Output the (X, Y) coordinate of the center of the cell containing the given text.  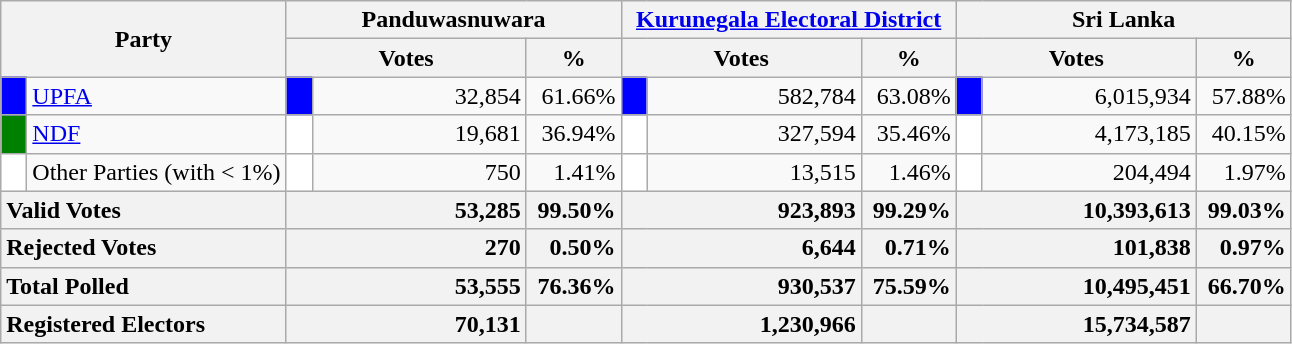
53,555 (406, 286)
99.29% (908, 210)
Rejected Votes (144, 248)
40.15% (1244, 134)
1.46% (908, 172)
Kurunegala Electoral District (788, 20)
Panduwasnuwara (454, 20)
76.36% (574, 286)
57.88% (1244, 96)
13,515 (754, 172)
Valid Votes (144, 210)
Registered Electors (144, 324)
923,893 (741, 210)
Other Parties (with < 1%) (156, 172)
35.46% (908, 134)
6,644 (741, 248)
4,173,185 (1089, 134)
10,495,451 (1076, 286)
930,537 (741, 286)
1,230,966 (741, 324)
61.66% (574, 96)
36.94% (574, 134)
70,131 (406, 324)
32,854 (419, 96)
270 (406, 248)
750 (419, 172)
10,393,613 (1076, 210)
99.50% (574, 210)
1.97% (1244, 172)
Sri Lanka (1124, 20)
UPFA (156, 96)
582,784 (754, 96)
1.41% (574, 172)
6,015,934 (1089, 96)
0.50% (574, 248)
101,838 (1076, 248)
0.97% (1244, 248)
99.03% (1244, 210)
63.08% (908, 96)
19,681 (419, 134)
204,494 (1089, 172)
0.71% (908, 248)
66.70% (1244, 286)
53,285 (406, 210)
15,734,587 (1076, 324)
NDF (156, 134)
327,594 (754, 134)
Total Polled (144, 286)
Party (144, 39)
75.59% (908, 286)
